Locate the cell with the specified text and output its (X, Y) center coordinate. 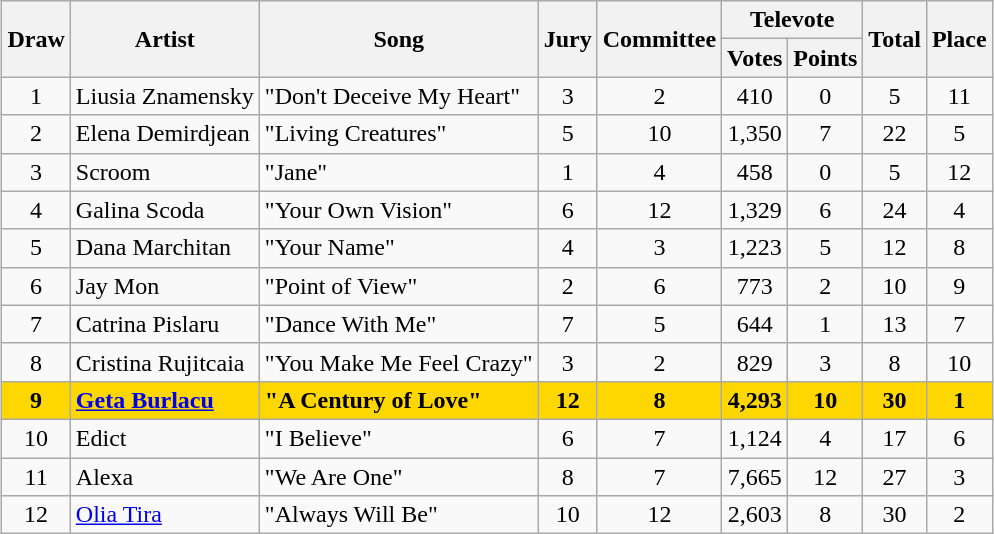
"Your Name" (398, 248)
2,603 (755, 515)
644 (755, 324)
1,124 (755, 438)
"You Make Me Feel Crazy" (398, 362)
Elena Demirdjean (164, 134)
Song (398, 39)
Liusia Znamensky (164, 96)
Scroom (164, 172)
Cristina Rujitcaia (164, 362)
Edict (164, 438)
Jury (568, 39)
"Living Creatures" (398, 134)
Alexa (164, 477)
"Don't Deceive My Heart" (398, 96)
Dana Marchitan (164, 248)
1,223 (755, 248)
17 (895, 438)
1,329 (755, 210)
Votes (755, 58)
458 (755, 172)
22 (895, 134)
Olia Tira (164, 515)
"Your Own Vision" (398, 210)
Committee (659, 39)
Televote (792, 20)
4,293 (755, 400)
1,350 (755, 134)
"We Are One" (398, 477)
Total (895, 39)
13 (895, 324)
"Dance With Me" (398, 324)
829 (755, 362)
24 (895, 210)
Galina Scoda (164, 210)
Artist (164, 39)
Catrina Pislaru (164, 324)
Jay Mon (164, 286)
27 (895, 477)
Geta Burlacu (164, 400)
410 (755, 96)
7,665 (755, 477)
"Jane" (398, 172)
"A Century of Love" (398, 400)
773 (755, 286)
Place (959, 39)
"Always Will Be" (398, 515)
Draw (36, 39)
"I Believe" (398, 438)
"Point of View" (398, 286)
Points (826, 58)
